Return the (x, y) coordinate for the center point of the cell that contains the specified text.  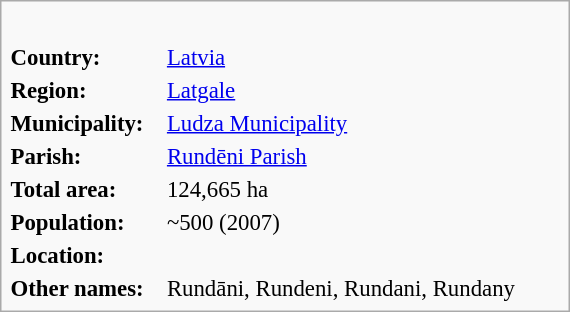
Population: (86, 222)
Parish: (86, 156)
Municipality: (86, 123)
Region: (86, 90)
Rundāni, Rundeni, Rundani, Rundany (363, 288)
Country: (86, 57)
Latgale (363, 90)
~500 (2007) (363, 222)
Rundēni Parish (363, 156)
Total area: (86, 189)
Ludza Municipality (363, 123)
Latvia (363, 57)
Location: (86, 255)
124,665 ha (363, 189)
Other names: (86, 288)
